Output the (x, y) coordinate of the center of the cell containing the given text.  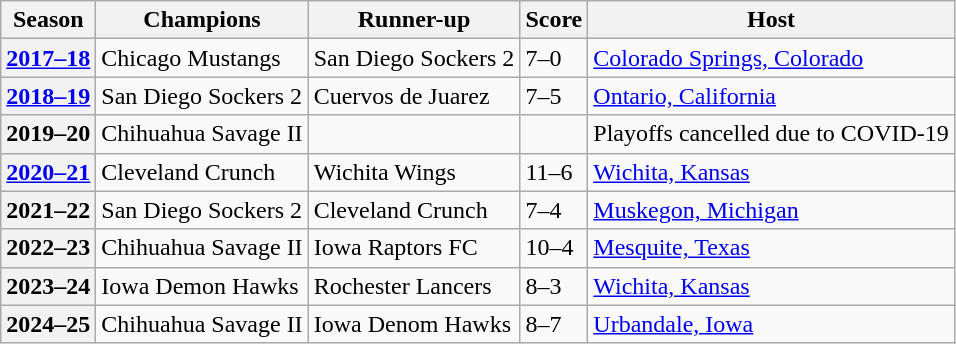
Chicago Mustangs (202, 58)
Score (554, 20)
Iowa Denom Hawks (414, 324)
Season (48, 20)
Colorado Springs, Colorado (772, 58)
2020–21 (48, 172)
Wichita Wings (414, 172)
Ontario, California (772, 96)
2023–24 (48, 286)
Urbandale, Iowa (772, 324)
Mesquite, Texas (772, 248)
2024–25 (48, 324)
2018–19 (48, 96)
Runner-up (414, 20)
8–3 (554, 286)
8–7 (554, 324)
11–6 (554, 172)
Champions (202, 20)
2019–20 (48, 134)
Rochester Lancers (414, 286)
Playoffs cancelled due to COVID-19 (772, 134)
2021–22 (48, 210)
7–4 (554, 210)
2017–18 (48, 58)
Iowa Demon Hawks (202, 286)
Host (772, 20)
2022–23 (48, 248)
Cuervos de Juarez (414, 96)
7–5 (554, 96)
7–0 (554, 58)
Muskegon, Michigan (772, 210)
Iowa Raptors FC (414, 248)
10–4 (554, 248)
